From the cell containing the given text, extract its center point as (X, Y) coordinate. 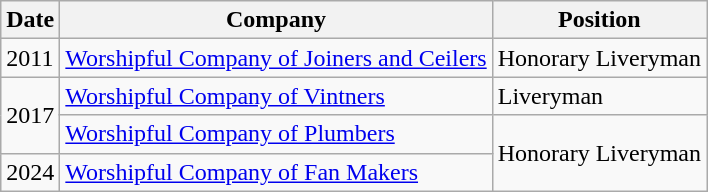
Liveryman (599, 96)
Worshipful Company of Plumbers (276, 134)
Position (599, 20)
Worshipful Company of Fan Makers (276, 172)
2024 (30, 172)
Worshipful Company of Joiners and Ceilers (276, 58)
Date (30, 20)
2011 (30, 58)
2017 (30, 115)
Worshipful Company of Vintners (276, 96)
Company (276, 20)
